Locate the cell with the specified text and output its (x, y) center coordinate. 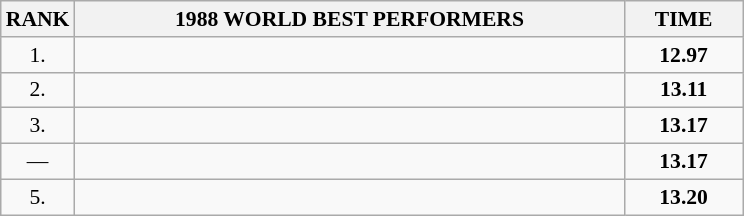
1. (38, 55)
13.20 (684, 197)
3. (38, 126)
RANK (38, 19)
12.97 (684, 55)
1988 WORLD BEST PERFORMERS (349, 19)
5. (38, 197)
13.11 (684, 90)
— (38, 162)
TIME (684, 19)
2. (38, 90)
